Locate the cell with the specified text and output its [X, Y] center coordinate. 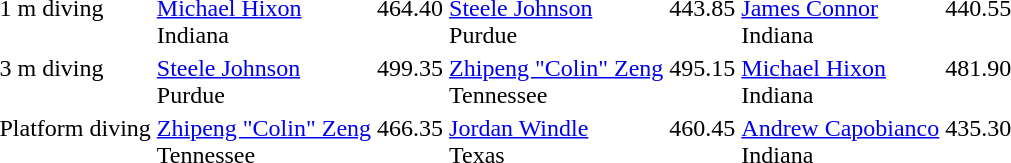
Steele Johnson Purdue [264, 82]
Michael Hixon Indiana [840, 82]
Zhipeng "Colin" Zeng Tennessee [556, 82]
499.35 [410, 82]
495.15 [702, 82]
